Locate the cell with the specified text and output its (X, Y) center coordinate. 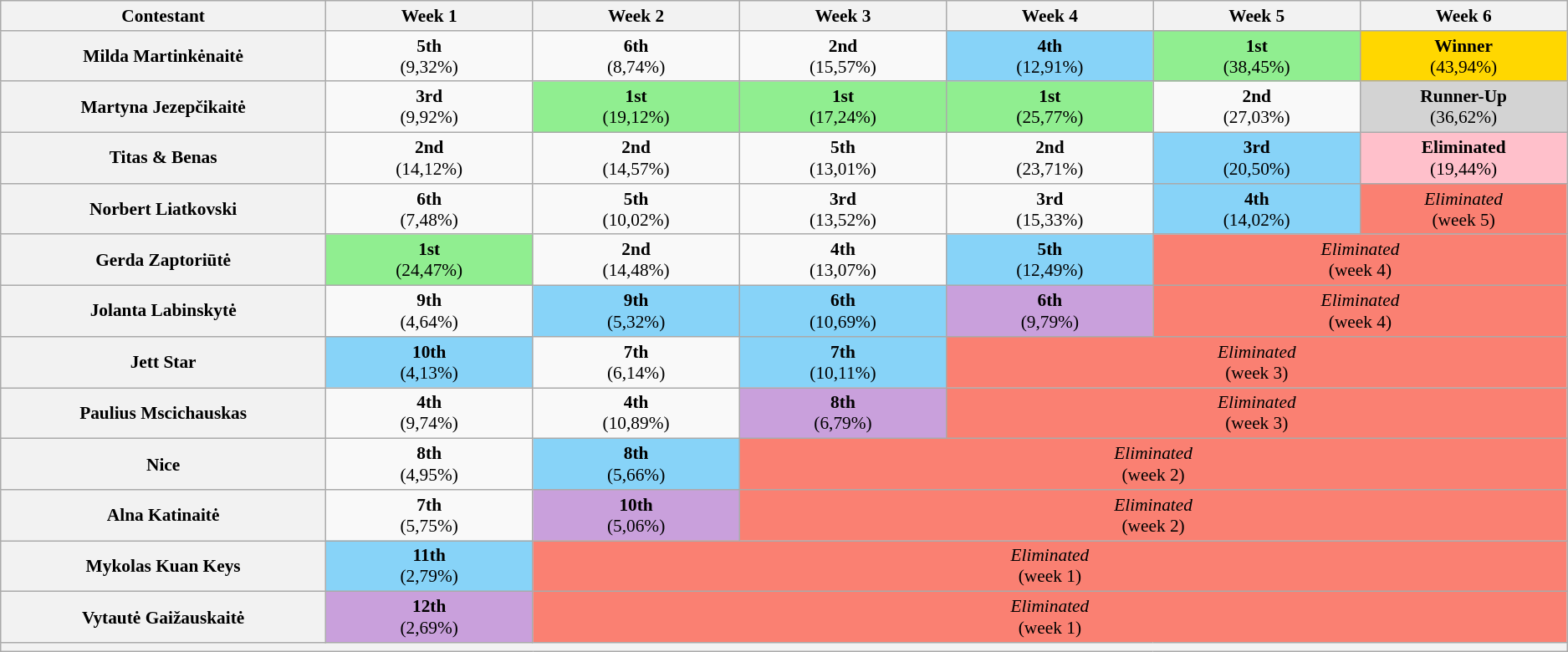
8th (6,79%) (843, 413)
Week 2 (636, 16)
3rd (15,33%) (1050, 209)
12th (2,69%) (430, 617)
Eliminated (19,44%) (1463, 159)
2nd (27,03%) (1256, 107)
11th (2,79%) (430, 567)
3rd (9,92%) (430, 107)
1st (17,24%) (843, 107)
2nd (23,71%) (1050, 159)
2nd (14,48%) (636, 261)
Runner-Up (36,62%) (1463, 107)
Winner (43,94%) (1463, 57)
8th (5,66%) (636, 465)
Week 3 (843, 16)
5th (13,01%) (843, 159)
7th (6,14%) (636, 363)
9th (5,32%) (636, 311)
8th (4,95%) (430, 465)
Titas & Benas (164, 159)
6th (9,79%) (1050, 311)
5th (9,32%) (430, 57)
6th (7,48%) (430, 209)
Week 1 (430, 16)
Norbert Liatkovski (164, 209)
1st (24,47%) (430, 261)
10th (5,06%) (636, 515)
2nd (15,57%) (843, 57)
3rd (13,52%) (843, 209)
3rd (20,50%) (1256, 159)
1st (25,77%) (1050, 107)
2nd (14,12%) (430, 159)
5th (10,02%) (636, 209)
1st (38,45%) (1256, 57)
7th (5,75%) (430, 515)
Mykolas Kuan Keys (164, 567)
Jolanta Labinskytė (164, 311)
Jett Star (164, 363)
9th (4,64%) (430, 311)
Gerda Zaptoriūtė (164, 261)
6th (10,69%) (843, 311)
Alna Katinaitė (164, 515)
4th (14,02%) (1256, 209)
Week 6 (1463, 16)
Nice (164, 465)
5th (12,49%) (1050, 261)
4th (9,74%) (430, 413)
4th (10,89%) (636, 413)
1st (19,12%) (636, 107)
Week 5 (1256, 16)
4th (12,91%) (1050, 57)
4th (13,07%) (843, 261)
2nd (14,57%) (636, 159)
Contestant (164, 16)
Eliminated(week 5) (1463, 209)
Martyna Jezepčikaitė (164, 107)
10th (4,13%) (430, 363)
Paulius Mscichauskas (164, 413)
6th (8,74%) (636, 57)
Vytautė Gaižauskaitė (164, 617)
7th (10,11%) (843, 363)
Milda Martinkėnaitė (164, 57)
Week 4 (1050, 16)
